Search for the cell housing the specified text and yield its (x, y) center coordinate. 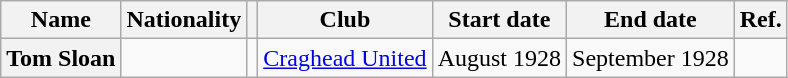
September 1928 (651, 58)
Ref. (760, 20)
Nationality (184, 20)
Start date (499, 20)
Tom Sloan (61, 58)
Club (345, 20)
Name (61, 20)
August 1928 (499, 58)
End date (651, 20)
Craghead United (345, 58)
